Determine the [x, y] coordinate at the center of the cell enclosing the given text.  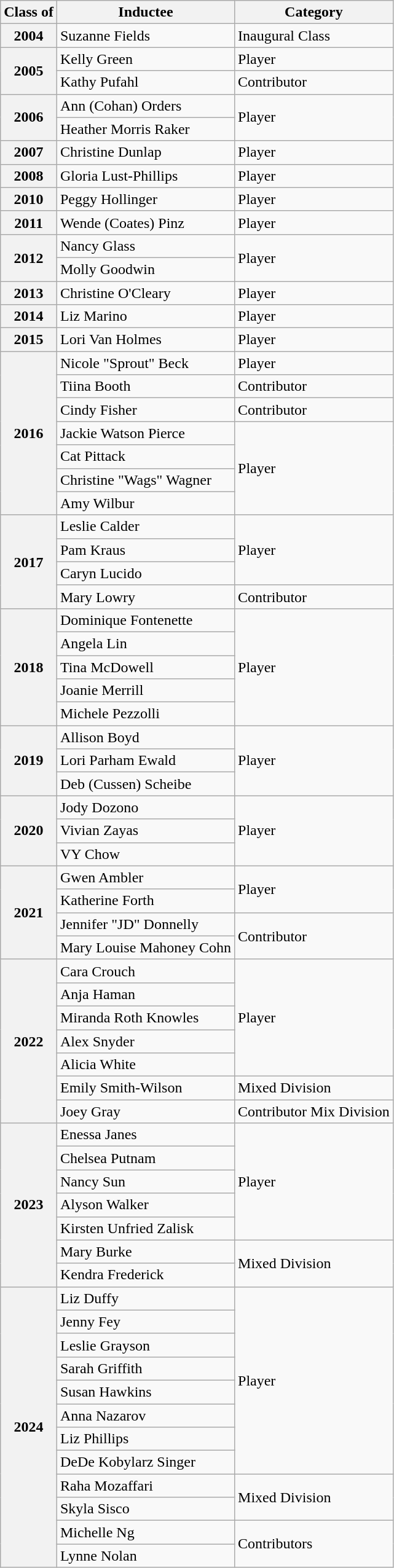
Katherine Forth [145, 901]
Cat Pittack [145, 457]
Nancy Sun [145, 1182]
2020 [29, 831]
2013 [29, 293]
Class of [29, 12]
Emily Smith-Wilson [145, 1088]
Anja Haman [145, 994]
Heather Morris Raker [145, 129]
2004 [29, 36]
2016 [29, 433]
Allison Boyd [145, 737]
Michelle Ng [145, 1532]
Miranda Roth Knowles [145, 1017]
Kelly Green [145, 59]
Molly Goodwin [145, 269]
Nancy Glass [145, 246]
Kirsten Unfried Zalisk [145, 1228]
Caryn Lucido [145, 573]
Category [314, 12]
2021 [29, 912]
Cindy Fisher [145, 410]
Chelsea Putnam [145, 1158]
Deb (Cussen) Scheibe [145, 784]
Gloria Lust-Phillips [145, 176]
Lynne Nolan [145, 1556]
Liz Marino [145, 316]
Nicole "Sprout" Beck [145, 363]
Alicia White [145, 1065]
Alyson Walker [145, 1205]
Angela Lin [145, 643]
2012 [29, 257]
Sarah Griffith [145, 1368]
Joey Gray [145, 1111]
Skyla Sisco [145, 1509]
Dominique Fontenette [145, 620]
Mary Lowry [145, 597]
Contributors [314, 1544]
Gwen Ambler [145, 877]
Susan Hawkins [145, 1392]
2006 [29, 117]
2014 [29, 316]
Liz Duffy [145, 1298]
Kathy Pufahl [145, 82]
2007 [29, 152]
Cara Crouch [145, 971]
Inaugural Class [314, 36]
Kendra Frederick [145, 1275]
2019 [29, 761]
2024 [29, 1427]
Jody Dozono [145, 807]
Tina McDowell [145, 667]
Inductee [145, 12]
2008 [29, 176]
DeDe Kobylarz Singer [145, 1462]
Jackie Watson Pierce [145, 433]
Pam Kraus [145, 550]
Lori Parham Ewald [145, 761]
Wende (Coates) Pinz [145, 222]
Lori Van Holmes [145, 340]
Michele Pezzolli [145, 714]
Joanie Merrill [145, 691]
Peggy Hollinger [145, 199]
2022 [29, 1041]
Christine O'Cleary [145, 293]
2015 [29, 340]
Contributor Mix Division [314, 1111]
Anna Nazarov [145, 1415]
Leslie Grayson [145, 1345]
Tiina Booth [145, 386]
2018 [29, 667]
2010 [29, 199]
2023 [29, 1205]
2005 [29, 71]
Mary Louise Mahoney Cohn [145, 947]
Ann (Cohan) Orders [145, 106]
Mary Burke [145, 1252]
Vivian Zayas [145, 831]
Leslie Calder [145, 527]
Raha Mozaffari [145, 1486]
Alex Snyder [145, 1041]
2011 [29, 222]
Liz Phillips [145, 1439]
Amy Wilbur [145, 503]
Christine Dunlap [145, 152]
Enessa Janes [145, 1135]
Christine "Wags" Wagner [145, 480]
2017 [29, 562]
Jennifer "JD" Donnelly [145, 924]
Jenny Fey [145, 1322]
Suzanne Fields [145, 36]
VY Chow [145, 854]
